Scan for the cell matching the given text and deliver its (x, y) coordinate at center. 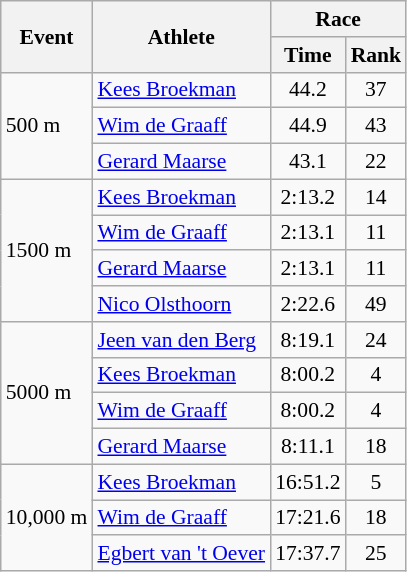
500 m (47, 126)
Time (308, 55)
Jeen van den Berg (181, 340)
10,000 m (47, 518)
5 (376, 482)
1500 m (47, 250)
43.1 (308, 162)
17:37.7 (308, 554)
14 (376, 197)
2:22.6 (308, 304)
8:11.1 (308, 447)
Rank (376, 55)
25 (376, 554)
44.2 (308, 90)
2:13.2 (308, 197)
24 (376, 340)
Event (47, 36)
8:19.1 (308, 340)
22 (376, 162)
Race (338, 19)
44.9 (308, 126)
Athlete (181, 36)
16:51.2 (308, 482)
5000 m (47, 393)
17:21.6 (308, 518)
37 (376, 90)
Nico Olsthoorn (181, 304)
43 (376, 126)
49 (376, 304)
Egbert van 't Oever (181, 554)
